Extract the [X, Y] coordinate from the center of the cell holding the provided text.  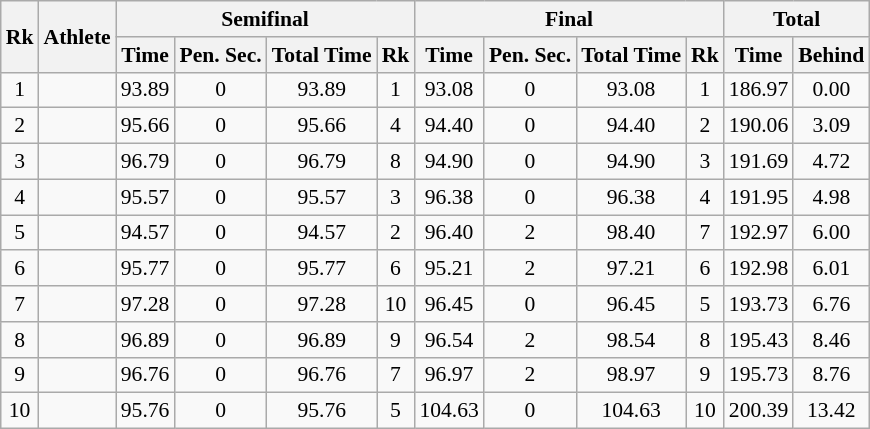
195.73 [758, 375]
Behind [831, 55]
Total [797, 19]
6.01 [831, 269]
96.40 [448, 233]
8.76 [831, 375]
192.97 [758, 233]
13.42 [831, 411]
Final [568, 19]
Athlete [76, 36]
8.46 [831, 340]
4.72 [831, 162]
191.69 [758, 162]
98.97 [631, 375]
190.06 [758, 126]
96.97 [448, 375]
0.00 [831, 90]
3.09 [831, 126]
192.98 [758, 269]
97.21 [631, 269]
6.76 [831, 304]
4.98 [831, 197]
6.00 [831, 233]
95.21 [448, 269]
98.54 [631, 340]
195.43 [758, 340]
191.95 [758, 197]
186.97 [758, 90]
96.54 [448, 340]
193.73 [758, 304]
Semifinal [266, 19]
200.39 [758, 411]
98.40 [631, 233]
